Return (X, Y) of the center of cell containing provided text 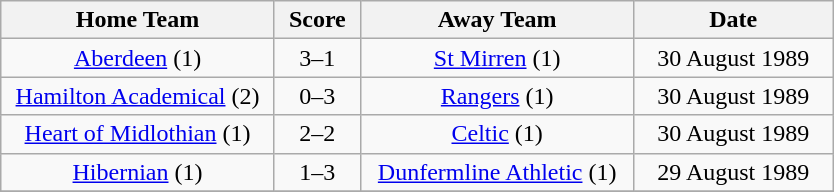
Hibernian (1) (138, 172)
3–1 (317, 58)
St Mirren (1) (497, 58)
2–2 (317, 134)
Celtic (1) (497, 134)
Home Team (138, 20)
Dunfermline Athletic (1) (497, 172)
Date (734, 20)
1–3 (317, 172)
29 August 1989 (734, 172)
Hamilton Academical (2) (138, 96)
Score (317, 20)
Aberdeen (1) (138, 58)
0–3 (317, 96)
Heart of Midlothian (1) (138, 134)
Away Team (497, 20)
Rangers (1) (497, 96)
